Capture the cell that displays the provided text and extract its [X, Y] central coordinate. 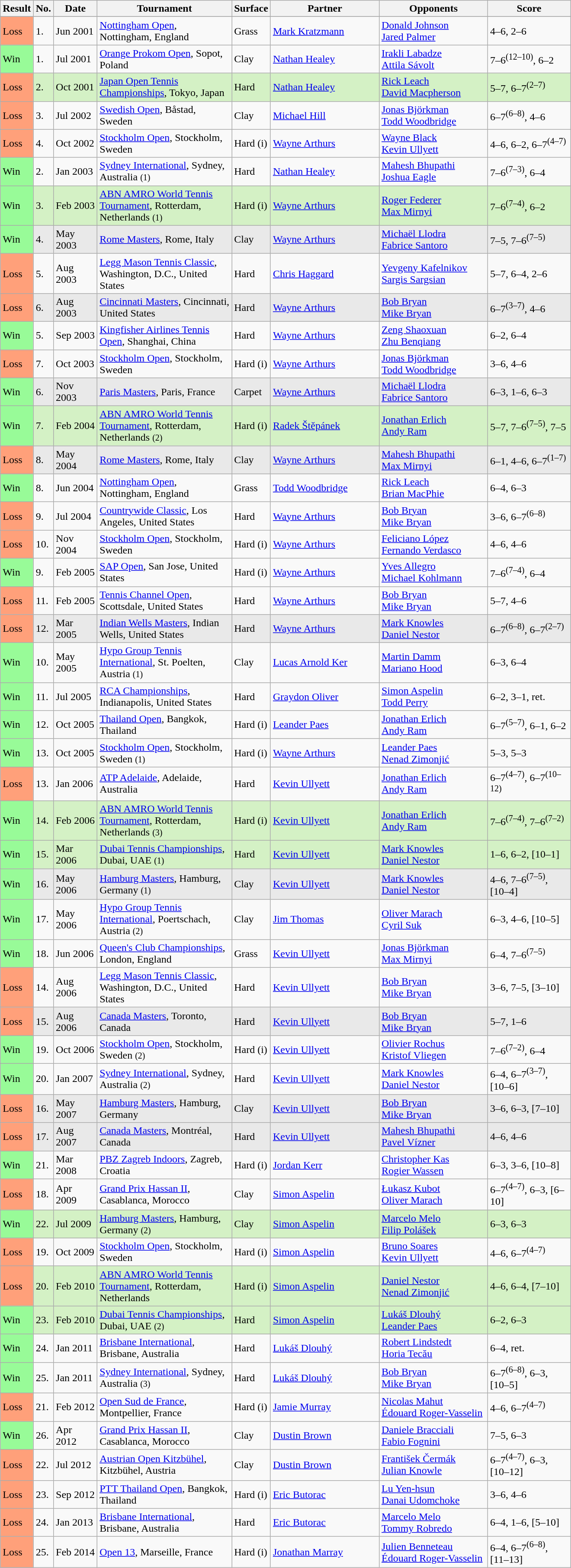
May 2007 [75, 1109]
Jan 2003 [75, 171]
Yevgeny Kafelnikov Sargis Sargsian [433, 273]
Olivier Rochus Kristof Vliegen [433, 1049]
Jun 2001 [75, 31]
Leander Paes [324, 725]
3–6, 6–3, [7–10] [529, 1109]
Jul 2002 [75, 115]
6–4, 7–6(7–5) [529, 953]
Mahesh Bhupathi Pavel Vízner [433, 1136]
Wayne Black Kevin Ullyett [433, 144]
26. [43, 1436]
Irakli Labadze Attila Sávolt [433, 59]
Feb 2012 [75, 1407]
Mar 2008 [75, 1165]
6–4, 6–7(6–8), [11–13] [529, 1552]
Indian Wells Masters, Indian Wells, United States [164, 629]
6–7(6–8), 6–7(2–7) [529, 629]
Marcelo Melo Filip Polášek [433, 1224]
Dubai Tennis Championships, Dubai, UAE (2) [164, 1320]
6–4, 6–7(3–7), [10–6] [529, 1079]
Nov 2004 [75, 544]
Carpet [251, 392]
Partner [324, 9]
Stockholm Open, Stockholm, Sweden (1) [164, 752]
Radek Štěpánek [324, 426]
Oct 2006 [75, 1049]
ATP Adelaide, Adelaide, Australia [164, 784]
Yves Allegro Michael Kohlmann [433, 573]
Date [75, 9]
Łukasz Kubot Oliver Marach [433, 1194]
6–3, 6–3 [529, 1224]
Martin Damm Mariano Hood [433, 662]
Sydney International, Sydney, Australia (1) [164, 171]
6–3, 4–6, [10–5] [529, 919]
Austrian Open Kitzbühel, Kitzbühel, Austria [164, 1465]
Apr 2012 [75, 1436]
Robert Lindstedt Horia Tecău [433, 1348]
Mar 2005 [75, 629]
5–7, 4–6 [529, 600]
Result [17, 9]
Feb 2006 [75, 820]
Zeng Shaoxuan Zhu Benqiang [433, 336]
6–7(4–7), 6–7(10–12) [529, 784]
6–4, 1–6, [5–10] [529, 1522]
7–6(7–4), 6–4 [529, 573]
Oliver Marach Cyril Suk [433, 919]
Jul 2001 [75, 59]
Chris Haggard [324, 273]
7–6(7–2), 6–4 [529, 1049]
Open Sud de France, Montpellier, France [164, 1407]
Opponents [433, 9]
Hamburg Masters, Hamburg, Germany (1) [164, 884]
6–7(6–8), 6–3, [10–5] [529, 1378]
Julien Benneteau Édouard Roger-Vasselin [433, 1552]
Mark Kratzmann [324, 31]
Open 13, Marseille, France [164, 1552]
Marcelo Melo Tommy Robredo [433, 1522]
6–2, 6–3 [529, 1320]
ABN AMRO World Tennis Tournament, Rotterdam, Netherlands [164, 1286]
6–4, 6–3 [529, 488]
Feb 2014 [75, 1552]
Oct 2003 [75, 363]
Kingfisher Airlines Tennis Open, Shanghai, China [164, 336]
Jan 2007 [75, 1079]
7–6(7–4), 7–6(7–2) [529, 820]
ABN AMRO World Tennis Tournament, Rotterdam, Netherlands (1) [164, 205]
May 2005 [75, 662]
Leander Paes Nenad Zimonjić [433, 752]
František Čermák Julian Knowle [433, 1465]
4–6, 2–6 [529, 31]
Donald Johnson Jared Palmer [433, 31]
4–6, 6–4, [7–10] [529, 1286]
ABN AMRO World Tennis Tournament, Rotterdam, Netherlands (2) [164, 426]
Bruno Soares Kevin Ullyett [433, 1252]
Lukáš Dlouhý Leander Paes [433, 1320]
May 2003 [75, 240]
Canada Masters, Montréal, Canada [164, 1136]
Lucas Arnold Ker [324, 662]
7–6(12–10), 6–2 [529, 59]
Apr 2009 [75, 1194]
Mar 2006 [75, 854]
6–7(5–7), 6–1, 6–2 [529, 725]
5–7, 7–6(7–5), 7–5 [529, 426]
Countrywide Classic, Los Angeles, United States [164, 516]
7–6(7–3), 6–4 [529, 171]
5–3, 5–3 [529, 752]
Mahesh Bhupathi Joshua Eagle [433, 171]
Rick Leach David Macpherson [433, 87]
Mahesh Bhupathi Max Mirnyi [433, 460]
Jamie Murray [324, 1407]
5–7, 1–6 [529, 1021]
Hypo Group Tennis International, St. Poelten, Austria (1) [164, 662]
Oct 2002 [75, 144]
Aug 2007 [75, 1136]
Score [529, 9]
Sydney International, Sydney, Australia (2) [164, 1079]
6–3, 1–6, 6–3 [529, 392]
Sep 2012 [75, 1494]
Jun 2004 [75, 488]
Daniel Nestor Nenad Zimonjić [433, 1286]
Jul 2012 [75, 1465]
Jan 2006 [75, 784]
Sydney International, Sydney, Australia (3) [164, 1378]
Jim Thomas [324, 919]
PTT Thailand Open, Bangkok, Thailand [164, 1494]
Todd Woodbridge [324, 488]
Hamburg Masters, Hamburg, Germany [164, 1109]
Michael Hill [324, 115]
Jonathan Marray [324, 1552]
Nicolas Mahut Édouard Roger-Vasselin [433, 1407]
3–6, 7–5, [3–10] [529, 987]
3–6, 6–7(6–8) [529, 516]
Swedish Open, Båstad, Sweden [164, 115]
Jun 2006 [75, 953]
5–7, 6–7(2–7) [529, 87]
Oct 2009 [75, 1252]
Canada Masters, Toronto, Canada [164, 1021]
Daniele Bracciali Fabio Fognini [433, 1436]
ABN AMRO World Tennis Tournament, Rotterdam, Netherlands (3) [164, 820]
Stockholm Open, Stockholm, Sweden (2) [164, 1049]
Oct 2001 [75, 87]
Orange Prokom Open, Sopot, Poland [164, 59]
Cincinnati Masters, Cincinnati, United States [164, 307]
5–7, 6–4, 2–6 [529, 273]
Jul 2009 [75, 1224]
Rick Leach Brian MacPhie [433, 488]
7–6(7–4), 6–2 [529, 205]
6–2, 3–1, ret. [529, 696]
6–3, 6–4 [529, 662]
Simon Aspelin Todd Perry [433, 696]
Dubai Tennis Championships, Dubai, UAE (1) [164, 854]
6–4, ret. [529, 1348]
Nov 2003 [75, 392]
Jul 2005 [75, 696]
6–7(4–7), 6–3, [6–10] [529, 1194]
6–7(3–7), 4–6 [529, 307]
Feliciano López Fernando Verdasco [433, 544]
PBZ Zagreb Indoors, Zagreb, Croatia [164, 1165]
1–6, 6–2, [10–1] [529, 854]
Sep 2003 [75, 336]
6–7(4–7), 6–3, [10–12] [529, 1465]
6–1, 4–6, 6–7(1–7) [529, 460]
7–5, 7–6(7–5) [529, 240]
Roger Federer Max Mirnyi [433, 205]
Jan 2013 [75, 1522]
Feb 2003 [75, 205]
Lu Yen-hsun Danai Udomchoke [433, 1494]
Hypo Group Tennis International, Poertschach, Austria (2) [164, 919]
Hamburg Masters, Hamburg, Germany (2) [164, 1224]
6–3, 3–6, [10–8] [529, 1165]
Paris Masters, Paris, France [164, 392]
May 2004 [75, 460]
Surface [251, 9]
6–2, 6–4 [529, 336]
Graydon Oliver [324, 696]
Jul 2004 [75, 516]
Japan Open Tennis Championships, Tokyo, Japan [164, 87]
RCA Championships, Indianapolis, United States [164, 696]
Jordan Kerr [324, 1165]
Tennis Channel Open, Scottsdale, United States [164, 600]
No. [43, 9]
Thailand Open, Bangkok, Thailand [164, 725]
Jonas Björkman Max Mirnyi [433, 953]
6–7(6–8), 4–6 [529, 115]
Feb 2004 [75, 426]
Queen's Club Championships, London, England [164, 953]
Christopher Kas Rogier Wassen [433, 1165]
4–6, 6–2, 6–7(4–7) [529, 144]
Tournament [164, 9]
SAP Open, San Jose, United States [164, 573]
7–5, 6–3 [529, 1436]
4–6, 7–6(7–5), [10–4] [529, 884]
